Return the [x, y] coordinate for the center point of the cell that contains the specified text.  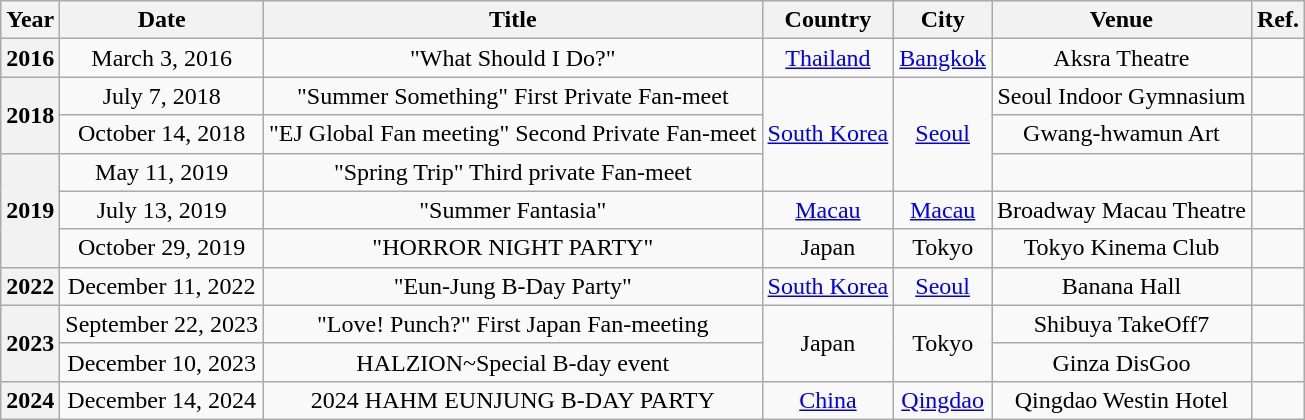
Year [30, 20]
2024 [30, 400]
"Spring Trip" Third private Fan-meet [514, 172]
2019 [30, 210]
HALZION~Special B-day event [514, 362]
Tokyo Kinema Club [1122, 248]
"HORROR NIGHT PARTY" [514, 248]
December 11, 2022 [162, 286]
Date [162, 20]
2018 [30, 115]
Gwang-hwamun Art [1122, 134]
Ref. [1278, 20]
Aksra Theatre [1122, 58]
2024 HAHM EUNJUNG B-DAY PARTY [514, 400]
Banana Hall [1122, 286]
Shibuya TakeOff7 [1122, 324]
"Eun-Jung B-Day Party" [514, 286]
December 14, 2024 [162, 400]
December 10, 2023 [162, 362]
October 29, 2019 [162, 248]
March 3, 2016 [162, 58]
Bangkok [943, 58]
2016 [30, 58]
2022 [30, 286]
Qingdao [943, 400]
China [828, 400]
Country [828, 20]
July 7, 2018 [162, 96]
Venue [1122, 20]
"EJ Global Fan meeting" Second Private Fan-meet [514, 134]
Title [514, 20]
Ginza DisGoo [1122, 362]
2023 [30, 343]
Seoul Indoor Gymnasium [1122, 96]
"Love! Punch?" First Japan Fan-meeting [514, 324]
October 14, 2018 [162, 134]
September 22, 2023 [162, 324]
Broadway Macau Theatre [1122, 210]
Thailand [828, 58]
Qingdao Westin Hotel [1122, 400]
May 11, 2019 [162, 172]
July 13, 2019 [162, 210]
"What Should I Do?" [514, 58]
"Summer Fantasia" [514, 210]
"Summer Something" First Private Fan-meet [514, 96]
City [943, 20]
